Return the [X, Y] coordinate for the center point of the cell that contains the specified text.  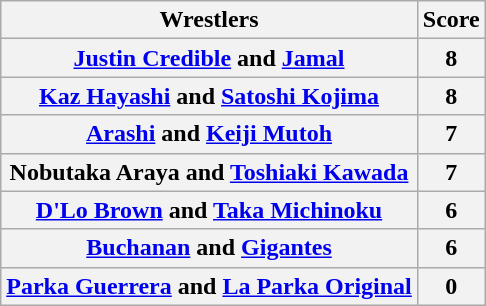
Kaz Hayashi and Satoshi Kojima [210, 96]
Nobutaka Araya and Toshiaki Kawada [210, 172]
Justin Credible and Jamal [210, 58]
0 [451, 286]
Arashi and Keiji Mutoh [210, 134]
Parka Guerrera and La Parka Original [210, 286]
Buchanan and Gigantes [210, 248]
Score [451, 20]
Wrestlers [210, 20]
D'Lo Brown and Taka Michinoku [210, 210]
